Pinpoint the cell where the given text exists, returning its (X, Y) midpoint coordinate. 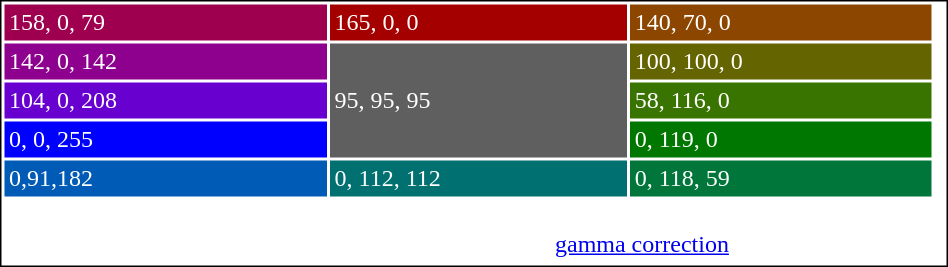
0, 112, 112 (478, 178)
0,91,182 (166, 178)
0, 0, 255 (166, 140)
100, 100, 0 (780, 62)
140, 70, 0 (780, 22)
142, 0, 142 (166, 62)
158, 0, 79 (166, 22)
95, 95, 95 (478, 101)
0, 118, 59 (780, 178)
165, 0, 0 (478, 22)
104, 0, 208 (166, 100)
0, 119, 0 (780, 140)
58, 116, 0 (780, 100)
